Locate the cell with the specified text and output its [X, Y] center coordinate. 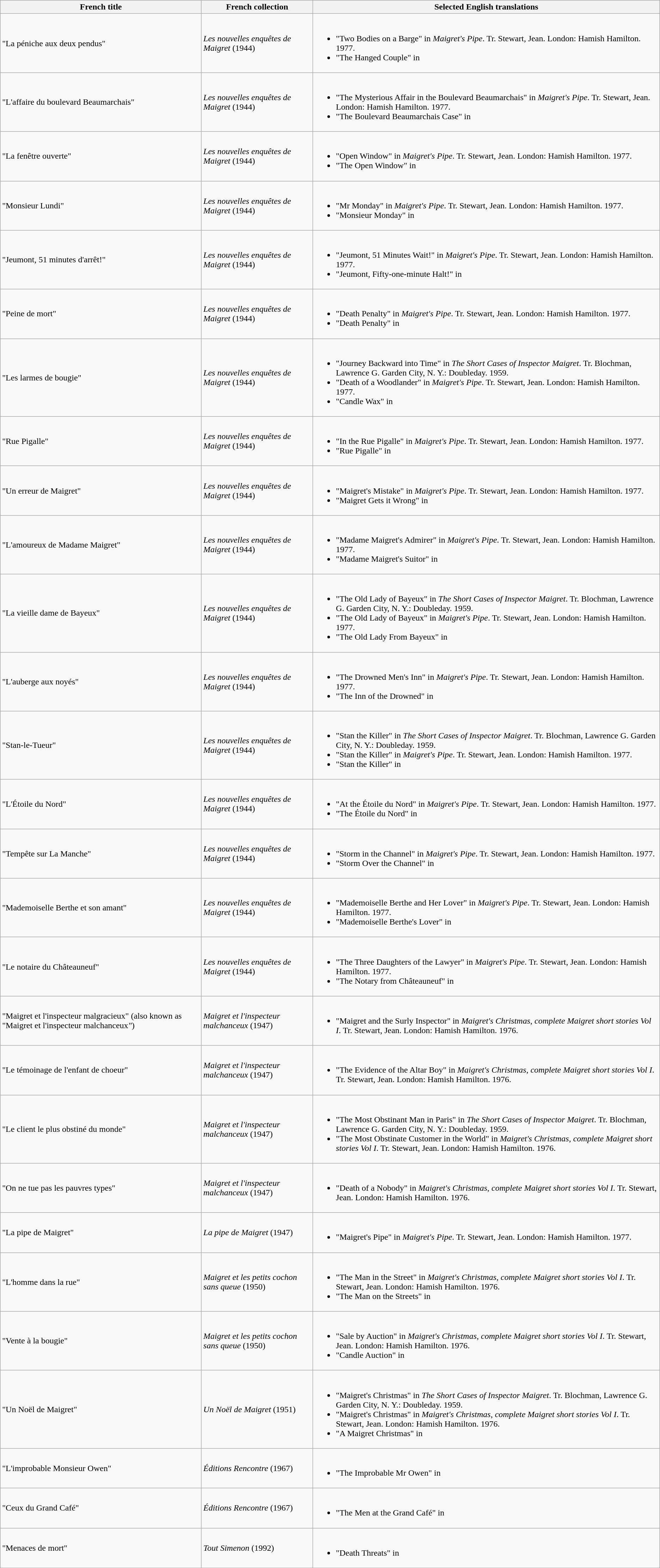
"Un erreur de Maigret" [101, 490]
"Jeumont, 51 minutes d'arrêt!" [101, 260]
"The Drowned Men's Inn" in Maigret's Pipe. Tr. Stewart, Jean. London: Hamish Hamilton. 1977."The Inn of the Drowned" in [486, 682]
"Storm in the Channel" in Maigret's Pipe. Tr. Stewart, Jean. London: Hamish Hamilton. 1977."Storm Over the Channel" in [486, 854]
Un Noël de Maigret (1951) [257, 1409]
"Death Threats" in [486, 1548]
"Vente à la bougie" [101, 1341]
"L'homme dans la rue" [101, 1282]
"Maigret et l'inspecteur malgracieux" (also known as "Maigret et l'inspecteur malchanceux") [101, 1021]
French collection [257, 7]
"Un Noël de Maigret" [101, 1409]
"Maigret and the Surly Inspector" in Maigret's Christmas, complete Maigret short stories Vol I. Tr. Stewart, Jean. London: Hamish Hamilton. 1976. [486, 1021]
"Maigret's Mistake" in Maigret's Pipe. Tr. Stewart, Jean. London: Hamish Hamilton. 1977."Maigret Gets it Wrong" in [486, 490]
"La pipe de Maigret" [101, 1233]
"The Evidence of the Altar Boy" in Maigret's Christmas, complete Maigret short stories Vol I. Tr. Stewart, Jean. London: Hamish Hamilton. 1976. [486, 1070]
"L'affaire du boulevard Beaumarchais" [101, 102]
"Madame Maigret's Admirer" in Maigret's Pipe. Tr. Stewart, Jean. London: Hamish Hamilton. 1977."Madame Maigret's Suitor" in [486, 544]
"Open Window" in Maigret's Pipe. Tr. Stewart, Jean. London: Hamish Hamilton. 1977."The Open Window" in [486, 156]
"L'auberge aux noyés" [101, 682]
"Menaces de mort" [101, 1548]
Tout Simenon (1992) [257, 1548]
"Le témoinage de l'enfant de choeur" [101, 1070]
"The Improbable Mr Owen" in [486, 1468]
"La vieille dame de Bayeux" [101, 613]
"Jeumont, 51 Minutes Wait!" in Maigret's Pipe. Tr. Stewart, Jean. London: Hamish Hamilton. 1977."Jeumont, Fifty-one-minute Halt!" in [486, 260]
"Le client le plus obstiné du monde" [101, 1129]
"L'Étoile du Nord" [101, 804]
"Ceux du Grand Café" [101, 1508]
"Maigret's Pipe" in Maigret's Pipe. Tr. Stewart, Jean. London: Hamish Hamilton. 1977. [486, 1233]
"Death Penalty" in Maigret's Pipe. Tr. Stewart, Jean. London: Hamish Hamilton. 1977."Death Penalty" in [486, 314]
La pipe de Maigret (1947) [257, 1233]
"Le notaire du Châteauneuf" [101, 967]
"Sale by Auction" in Maigret's Christmas, complete Maigret short stories Vol I. Tr. Stewart, Jean. London: Hamish Hamilton. 1976."Candle Auction" in [486, 1341]
"In the Rue Pigalle" in Maigret's Pipe. Tr. Stewart, Jean. London: Hamish Hamilton. 1977."Rue Pigalle" in [486, 441]
"On ne tue pas les pauvres types" [101, 1188]
Selected English translations [486, 7]
"L'improbable Monsieur Owen" [101, 1468]
"Mademoiselle Berthe and Her Lover" in Maigret's Pipe. Tr. Stewart, Jean. London: Hamish Hamilton. 1977."Mademoiselle Berthe's Lover" in [486, 908]
"Les larmes de bougie" [101, 377]
"The Men at the Grand Café" in [486, 1508]
"Monsieur Lundi" [101, 206]
"Mademoiselle Berthe et son amant" [101, 908]
"Rue Pigalle" [101, 441]
"L'amoureux de Madame Maigret" [101, 544]
"Peine de mort" [101, 314]
"La fenêtre ouverte" [101, 156]
"Mr Monday" in Maigret's Pipe. Tr. Stewart, Jean. London: Hamish Hamilton. 1977."Monsieur Monday" in [486, 206]
"Two Bodies on a Barge" in Maigret's Pipe. Tr. Stewart, Jean. London: Hamish Hamilton. 1977."The Hanged Couple" in [486, 43]
"At the Étoile du Nord" in Maigret's Pipe. Tr. Stewart, Jean. London: Hamish Hamilton. 1977."The Étoile du Nord" in [486, 804]
French title [101, 7]
"Death of a Nobody" in Maigret's Christmas, complete Maigret short stories Vol I. Tr. Stewart, Jean. London: Hamish Hamilton. 1976. [486, 1188]
"The Three Daughters of the Lawyer" in Maigret's Pipe. Tr. Stewart, Jean. London: Hamish Hamilton. 1977."The Notary from Châteauneuf" in [486, 967]
"La péniche aux deux pendus" [101, 43]
"Tempête sur La Manche" [101, 854]
"Stan-le-Tueur" [101, 745]
